Output the [x, y] coordinate of the center of the cell containing the given text.  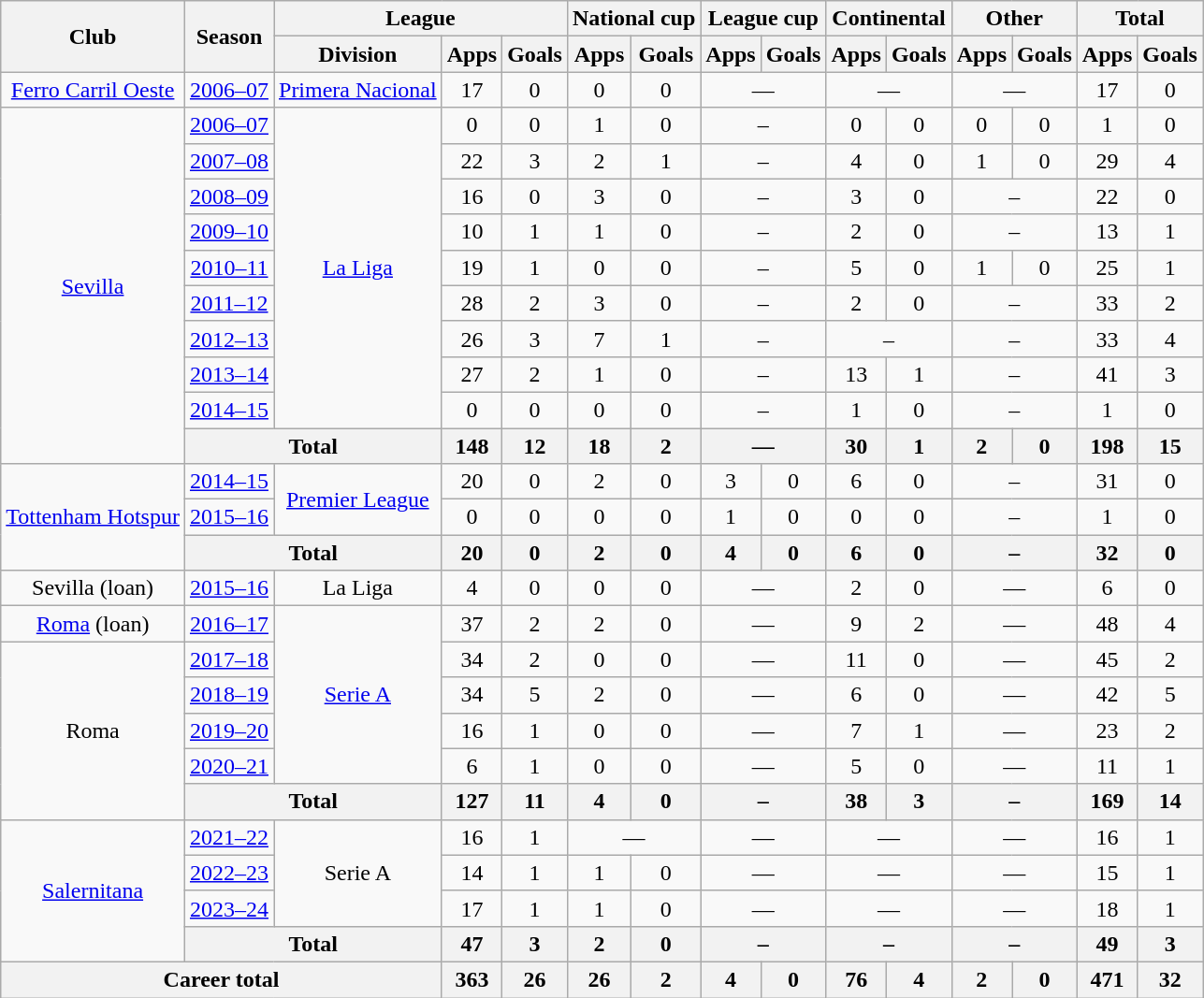
Continental [889, 19]
2010–11 [228, 268]
Sevilla (loan) [94, 588]
148 [471, 446]
27 [471, 374]
National cup [633, 19]
471 [1107, 979]
2020–21 [228, 766]
Ferro Carril Oeste [94, 90]
12 [535, 446]
19 [471, 268]
47 [471, 944]
2011–12 [228, 303]
2008–09 [228, 196]
363 [471, 979]
Sevilla [94, 286]
169 [1107, 802]
23 [1107, 730]
38 [856, 802]
Season [228, 36]
2023–24 [228, 908]
2019–20 [228, 730]
2021–22 [228, 837]
198 [1107, 446]
2022–23 [228, 873]
2018–19 [228, 695]
76 [856, 979]
28 [471, 303]
2009–10 [228, 232]
Division [357, 54]
Tottenham Hotspur [94, 517]
Career total [221, 979]
2017–18 [228, 659]
2016–17 [228, 624]
League cup [763, 19]
2013–14 [228, 374]
30 [856, 446]
Primera Nacional [357, 90]
31 [1107, 482]
9 [856, 624]
Salernitana [94, 890]
42 [1107, 695]
25 [1107, 268]
29 [1107, 161]
48 [1107, 624]
Other [1014, 19]
41 [1107, 374]
2007–08 [228, 161]
Club [94, 36]
2012–13 [228, 339]
45 [1107, 659]
Premier League [357, 499]
10 [471, 232]
League [420, 19]
37 [471, 624]
Roma [94, 730]
49 [1107, 944]
Roma (loan) [94, 624]
127 [471, 802]
